Output the [x, y] coordinate of the center of the cell containing the given text.  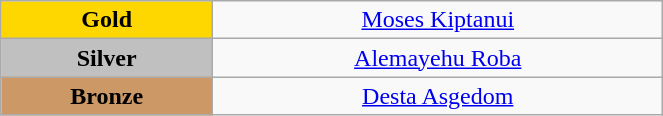
Bronze [107, 96]
Desta Asgedom [438, 96]
Gold [107, 20]
Alemayehu Roba [438, 58]
Silver [107, 58]
Moses Kiptanui [438, 20]
